Locate the cell with the specified text and output its (x, y) center coordinate. 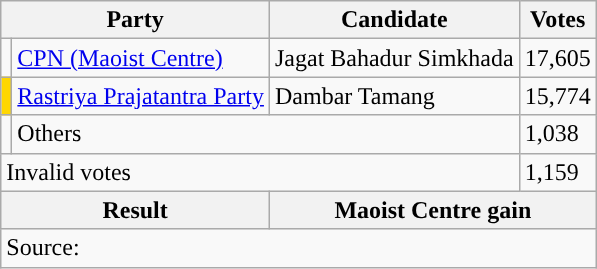
Votes (558, 20)
Party (136, 20)
Maoist Centre gain (432, 210)
Result (136, 210)
Invalid votes (260, 172)
1,159 (558, 172)
CPN (Maoist Centre) (141, 58)
Rastriya Prajatantra Party (141, 96)
15,774 (558, 96)
Dambar Tamang (394, 96)
Others (266, 134)
1,038 (558, 134)
Candidate (394, 20)
17,605 (558, 58)
Source: (298, 248)
Jagat Bahadur Simkhada (394, 58)
